Capture the cell that displays the provided text and extract its [x, y] central coordinate. 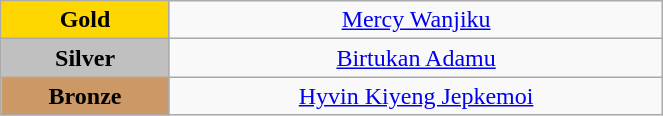
Gold [86, 20]
Silver [86, 58]
Birtukan Adamu [416, 58]
Hyvin Kiyeng Jepkemoi [416, 96]
Mercy Wanjiku [416, 20]
Bronze [86, 96]
